Identify which cell holds the provided text, then report its [X, Y] central coordinate. 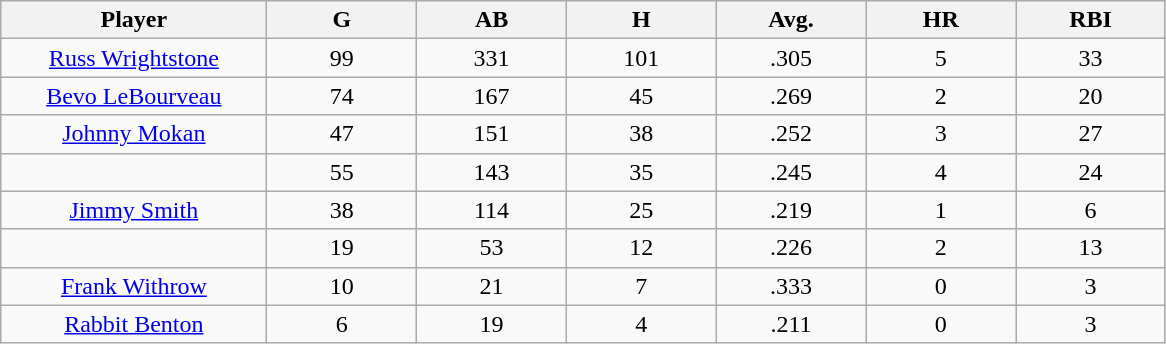
7 [641, 286]
25 [641, 210]
21 [492, 286]
.226 [791, 248]
20 [1091, 96]
Jimmy Smith [134, 210]
Rabbit Benton [134, 324]
35 [641, 172]
.305 [791, 58]
143 [492, 172]
.269 [791, 96]
.211 [791, 324]
HR [941, 20]
H [641, 20]
12 [641, 248]
.245 [791, 172]
167 [492, 96]
.333 [791, 286]
1 [941, 210]
99 [342, 58]
27 [1091, 134]
5 [941, 58]
Avg. [791, 20]
101 [641, 58]
Player [134, 20]
Johnny Mokan [134, 134]
114 [492, 210]
AB [492, 20]
33 [1091, 58]
RBI [1091, 20]
74 [342, 96]
55 [342, 172]
13 [1091, 248]
47 [342, 134]
331 [492, 58]
53 [492, 248]
151 [492, 134]
.252 [791, 134]
Russ Wrightstone [134, 58]
G [342, 20]
24 [1091, 172]
Frank Withrow [134, 286]
45 [641, 96]
.219 [791, 210]
Bevo LeBourveau [134, 96]
10 [342, 286]
